Output the (x, y) coordinate of the center of the cell containing the given text.  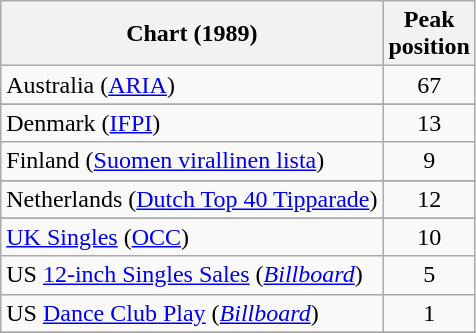
Australia (ARIA) (192, 85)
UK Singles (OCC) (192, 237)
Denmark (IFPI) (192, 123)
1 (429, 313)
67 (429, 85)
US Dance Club Play (Billboard) (192, 313)
12 (429, 199)
13 (429, 123)
Finland (Suomen virallinen lista) (192, 161)
10 (429, 237)
Netherlands (Dutch Top 40 Tipparade) (192, 199)
Peakposition (429, 34)
Chart (1989) (192, 34)
5 (429, 275)
US 12-inch Singles Sales (Billboard) (192, 275)
9 (429, 161)
